Return [x, y] of the center of cell containing provided text 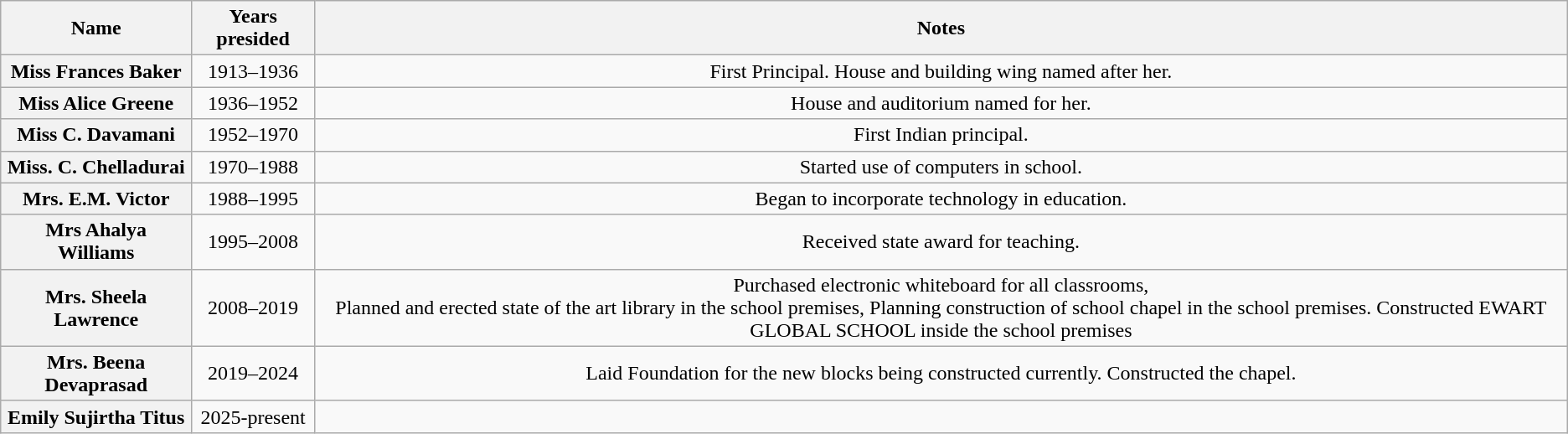
1970–1988 [253, 167]
1988–1995 [253, 199]
1913–1936 [253, 71]
Name [96, 28]
Mrs. Sheela Lawrence [96, 307]
Years presided [253, 28]
Started use of computers in school. [941, 167]
Miss Frances Baker [96, 71]
2008–2019 [253, 307]
2025-present [253, 416]
House and auditorium named for her. [941, 103]
Laid Foundation for the new blocks being constructed currently. Constructed the chapel. [941, 374]
1936–1952 [253, 103]
Mrs. Beena Devaprasad [96, 374]
1952–1970 [253, 135]
Miss C. Davamani [96, 135]
Emily Sujirtha Titus [96, 416]
Mrs. E.M. Victor [96, 199]
Mrs Ahalya Williams [96, 241]
Began to incorporate technology in education. [941, 199]
First Principal. House and building wing named after her. [941, 71]
Received state award for teaching. [941, 241]
Miss. C. Chelladurai [96, 167]
Miss Alice Greene [96, 103]
Notes [941, 28]
First Indian principal. [941, 135]
1995–2008 [253, 241]
2019–2024 [253, 374]
